Capture the cell that displays the provided text and extract its [X, Y] central coordinate. 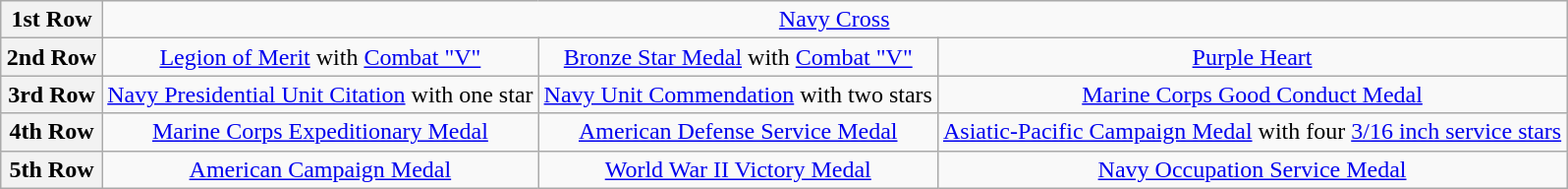
Purple Heart [1252, 57]
1st Row [51, 20]
5th Row [51, 169]
Navy Unit Commendation with two stars [738, 94]
Marine Corps Expeditionary Medal [320, 132]
4th Row [51, 132]
Navy Cross [835, 20]
Legion of Merit with Combat "V" [320, 57]
Navy Presidential Unit Citation with one star [320, 94]
3rd Row [51, 94]
Navy Occupation Service Medal [1252, 169]
World War II Victory Medal [738, 169]
American Campaign Medal [320, 169]
American Defense Service Medal [738, 132]
Asiatic-Pacific Campaign Medal with four 3/16 inch service stars [1252, 132]
Bronze Star Medal with Combat "V" [738, 57]
Marine Corps Good Conduct Medal [1252, 94]
2nd Row [51, 57]
